Provide the (x, y) coordinate of the cell's center where the given text is located.  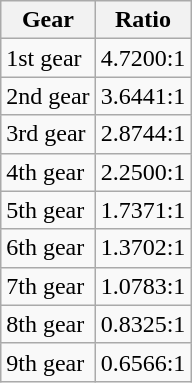
2.8744:1 (143, 134)
2.2500:1 (143, 172)
0.8325:1 (143, 324)
4.7200:1 (143, 58)
7th gear (48, 286)
9th gear (48, 362)
2nd gear (48, 96)
1.3702:1 (143, 248)
3rd gear (48, 134)
0.6566:1 (143, 362)
4th gear (48, 172)
8th gear (48, 324)
1.7371:1 (143, 210)
Gear (48, 20)
1.0783:1 (143, 286)
Ratio (143, 20)
1st gear (48, 58)
5th gear (48, 210)
3.6441:1 (143, 96)
6th gear (48, 248)
